Extract the [x, y] coordinate from the center of the cell holding the provided text.  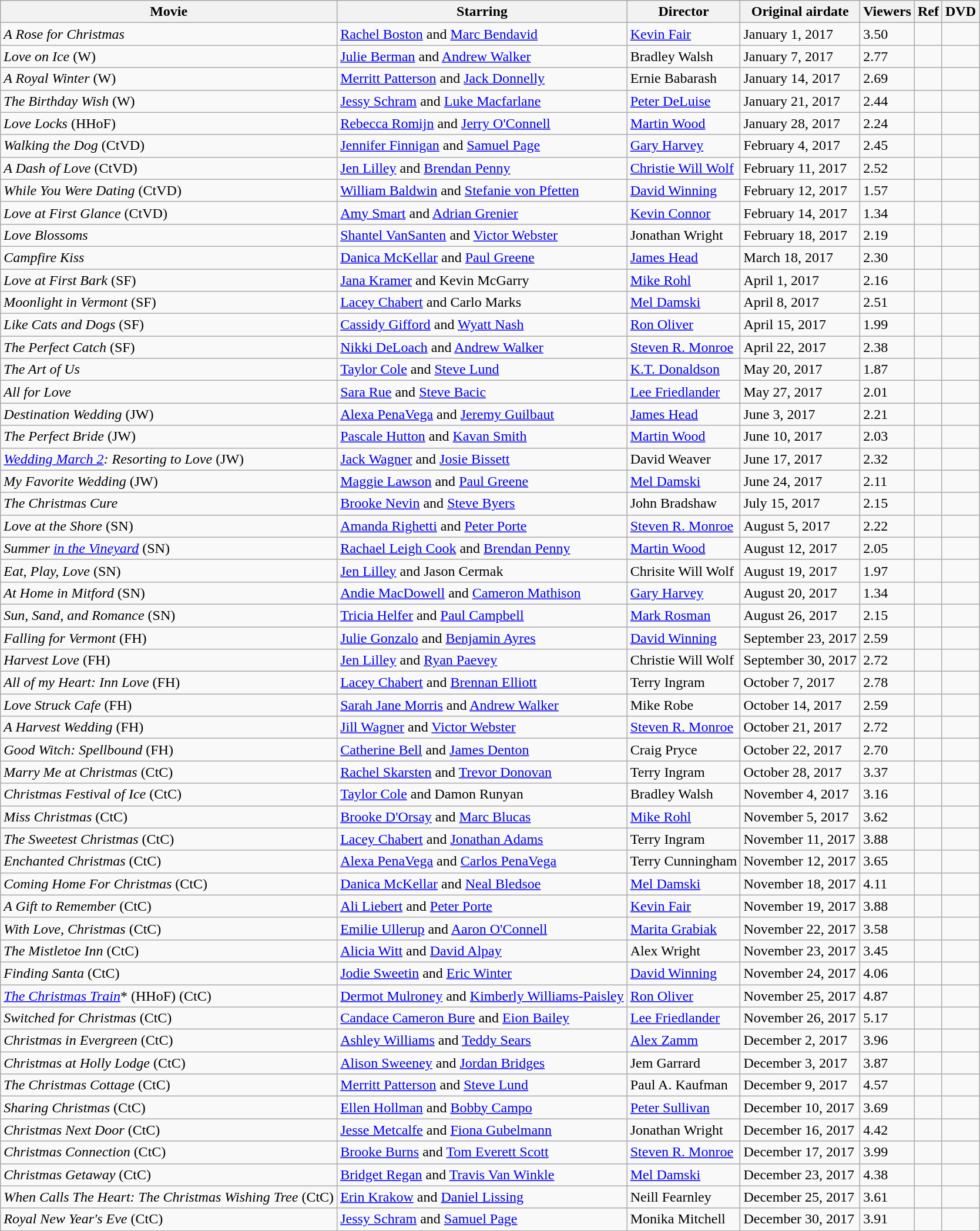
3.62 [887, 817]
Erin Krakow and Daniel Lissing [482, 1197]
Sharing Christmas (CtC) [169, 1108]
Rachel Boston and Marc Bendavid [482, 34]
February 4, 2017 [800, 146]
Jessy Schram and Samuel Page [482, 1219]
2.16 [887, 280]
The Birthday Wish (W) [169, 101]
December 25, 2017 [800, 1197]
August 5, 2017 [800, 526]
Love Locks (HHoF) [169, 123]
4.57 [887, 1085]
2.11 [887, 481]
May 20, 2017 [800, 370]
David Weaver [684, 459]
Ashley Williams and Teddy Sears [482, 1041]
Monika Mitchell [684, 1219]
Craig Pryce [684, 750]
Jen Lilley and Jason Cermak [482, 571]
January 21, 2017 [800, 101]
May 27, 2017 [800, 392]
Taylor Cole and Steve Lund [482, 370]
Love Struck Cafe (FH) [169, 705]
October 28, 2017 [800, 772]
Alex Wright [684, 951]
September 23, 2017 [800, 638]
January 7, 2017 [800, 56]
Royal New Year's Eve (CtC) [169, 1219]
1.57 [887, 190]
April 22, 2017 [800, 347]
Danica McKellar and Paul Greene [482, 257]
Dermot Mulroney and Kimberly Williams-Paisley [482, 996]
Neill Fearnley [684, 1197]
Andie MacDowell and Cameron Mathison [482, 593]
Christmas Connection (CtC) [169, 1152]
2.51 [887, 303]
March 18, 2017 [800, 257]
Bridget Regan and Travis Van Winkle [482, 1175]
2.77 [887, 56]
All for Love [169, 392]
4.38 [887, 1175]
Merritt Patterson and Jack Donnelly [482, 79]
3.50 [887, 34]
November 23, 2017 [800, 951]
The Art of Us [169, 370]
3.61 [887, 1197]
Love at First Glance (CtVD) [169, 213]
Maggie Lawson and Paul Greene [482, 481]
The Christmas Cure [169, 504]
November 5, 2017 [800, 817]
Mark Rosman [684, 615]
Ellen Hollman and Bobby Campo [482, 1108]
December 30, 2017 [800, 1219]
Tricia Helfer and Paul Campbell [482, 615]
Alicia Witt and David Alpay [482, 951]
4.11 [887, 884]
December 9, 2017 [800, 1085]
November 26, 2017 [800, 1018]
A Rose for Christmas [169, 34]
2.44 [887, 101]
Falling for Vermont (FH) [169, 638]
All of my Heart: Inn Love (FH) [169, 683]
February 18, 2017 [800, 235]
Nikki DeLoach and Andrew Walker [482, 347]
Kevin Connor [684, 213]
3.45 [887, 951]
Like Cats and Dogs (SF) [169, 325]
3.58 [887, 928]
Jen Lilley and Brendan Penny [482, 168]
Ali Liebert and Peter Porte [482, 906]
October 7, 2017 [800, 683]
December 10, 2017 [800, 1108]
1.97 [887, 571]
Jack Wagner and Josie Bissett [482, 459]
Pascale Hutton and Kavan Smith [482, 437]
August 12, 2017 [800, 548]
The Christmas Cottage (CtC) [169, 1085]
Jana Kramer and Kevin McGarry [482, 280]
Alex Zamm [684, 1041]
3.91 [887, 1219]
December 3, 2017 [800, 1063]
Alexa PenaVega and Carlos PenaVega [482, 861]
Taylor Cole and Damon Runyan [482, 794]
3.87 [887, 1063]
Love at First Bark (SF) [169, 280]
Rebecca Romijn and Jerry O'Connell [482, 123]
Movie [169, 12]
Love on Ice (W) [169, 56]
Coming Home For Christmas (CtC) [169, 884]
November 18, 2017 [800, 884]
August 26, 2017 [800, 615]
2.30 [887, 257]
Candace Cameron Bure and Eion Bailey [482, 1018]
Lacey Chabert and Jonathan Adams [482, 839]
2.05 [887, 548]
The Mistletoe Inn (CtC) [169, 951]
My Favorite Wedding (JW) [169, 481]
2.32 [887, 459]
2.22 [887, 526]
Moonlight in Vermont (SF) [169, 303]
Ernie Babarash [684, 79]
November 25, 2017 [800, 996]
Switched for Christmas (CtC) [169, 1018]
John Bradshaw [684, 504]
2.01 [887, 392]
January 14, 2017 [800, 79]
A Royal Winter (W) [169, 79]
2.69 [887, 79]
Christmas Next Door (CtC) [169, 1130]
October 14, 2017 [800, 705]
Amy Smart and Adrian Grenier [482, 213]
3.37 [887, 772]
While You Were Dating (CtVD) [169, 190]
3.65 [887, 861]
Shantel VanSanten and Victor Webster [482, 235]
April 1, 2017 [800, 280]
With Love, Christmas (CtC) [169, 928]
4.42 [887, 1130]
3.69 [887, 1108]
2.19 [887, 235]
2.21 [887, 414]
1.87 [887, 370]
Brooke Burns and Tom Everett Scott [482, 1152]
Sara Rue and Steve Bacic [482, 392]
Marry Me at Christmas (CtC) [169, 772]
Alexa PenaVega and Jeremy Guilbaut [482, 414]
William Baldwin and Stefanie von Pfetten [482, 190]
When Calls The Heart: The Christmas Wishing Tree (CtC) [169, 1197]
Brooke D'Orsay and Marc Blucas [482, 817]
Christmas in Evergreen (CtC) [169, 1041]
Jen Lilley and Ryan Paevey [482, 660]
November 22, 2017 [800, 928]
Jesse Metcalfe and Fiona Gubelmann [482, 1130]
January 28, 2017 [800, 123]
December 16, 2017 [800, 1130]
December 17, 2017 [800, 1152]
3.99 [887, 1152]
Peter Sullivan [684, 1108]
Lacey Chabert and Carlo Marks [482, 303]
The Sweetest Christmas (CtC) [169, 839]
Amanda Righetti and Peter Porte [482, 526]
The Perfect Bride (JW) [169, 437]
Julie Gonzalo and Benjamin Ayres [482, 638]
Marita Grabiak [684, 928]
Christmas Getaway (CtC) [169, 1175]
October 22, 2017 [800, 750]
Campfire Kiss [169, 257]
Catherine Bell and James Denton [482, 750]
Walking the Dog (CtVD) [169, 146]
December 23, 2017 [800, 1175]
September 30, 2017 [800, 660]
August 19, 2017 [800, 571]
December 2, 2017 [800, 1041]
Love Blossoms [169, 235]
Sarah Jane Morris and Andrew Walker [482, 705]
Viewers [887, 12]
Jodie Sweetin and Eric Winter [482, 973]
Starring [482, 12]
Jennifer Finnigan and Samuel Page [482, 146]
June 10, 2017 [800, 437]
Paul A. Kaufman [684, 1085]
Eat, Play, Love (SN) [169, 571]
November 19, 2017 [800, 906]
Chrisite Will Wolf [684, 571]
Christmas Festival of Ice (CtC) [169, 794]
January 1, 2017 [800, 34]
Ref [928, 12]
Summer in the Vineyard (SN) [169, 548]
February 12, 2017 [800, 190]
2.45 [887, 146]
November 11, 2017 [800, 839]
3.96 [887, 1041]
4.06 [887, 973]
August 20, 2017 [800, 593]
2.52 [887, 168]
Rachel Skarsten and Trevor Donovan [482, 772]
4.87 [887, 996]
July 15, 2017 [800, 504]
April 15, 2017 [800, 325]
2.24 [887, 123]
Wedding March 2: Resorting to Love (JW) [169, 459]
3.16 [887, 794]
Love at the Shore (SN) [169, 526]
Finding Santa (CtC) [169, 973]
Christmas at Holly Lodge (CtC) [169, 1063]
June 3, 2017 [800, 414]
April 8, 2017 [800, 303]
2.78 [887, 683]
Sun, Sand, and Romance (SN) [169, 615]
Jessy Schram and Luke Macfarlane [482, 101]
February 14, 2017 [800, 213]
A Harvest Wedding (FH) [169, 727]
2.38 [887, 347]
1.99 [887, 325]
DVD [960, 12]
November 24, 2017 [800, 973]
Lacey Chabert and Brennan Elliott [482, 683]
Brooke Nevin and Steve Byers [482, 504]
Enchanted Christmas (CtC) [169, 861]
The Christmas Train* (HHoF) (CtC) [169, 996]
At Home in Mitford (SN) [169, 593]
October 21, 2017 [800, 727]
Rachael Leigh Cook and Brendan Penny [482, 548]
June 17, 2017 [800, 459]
A Dash of Love (CtVD) [169, 168]
Alison Sweeney and Jordan Bridges [482, 1063]
February 11, 2017 [800, 168]
2.70 [887, 750]
Mike Robe [684, 705]
November 12, 2017 [800, 861]
Good Witch: Spellbound (FH) [169, 750]
Destination Wedding (JW) [169, 414]
Director [684, 12]
Original airdate [800, 12]
A Gift to Remember (CtC) [169, 906]
Peter DeLuise [684, 101]
Merritt Patterson and Steve Lund [482, 1085]
Jem Garrard [684, 1063]
Danica McKellar and Neal Bledsoe [482, 884]
The Perfect Catch (SF) [169, 347]
Jill Wagner and Victor Webster [482, 727]
K.T. Donaldson [684, 370]
Emilie Ullerup and Aaron O'Connell [482, 928]
Julie Berman and Andrew Walker [482, 56]
Terry Cunningham [684, 861]
2.03 [887, 437]
Cassidy Gifford and Wyatt Nash [482, 325]
Miss Christmas (CtC) [169, 817]
Harvest Love (FH) [169, 660]
November 4, 2017 [800, 794]
5.17 [887, 1018]
June 24, 2017 [800, 481]
